Determine the (x, y) coordinate at the center of the cell enclosing the given text.  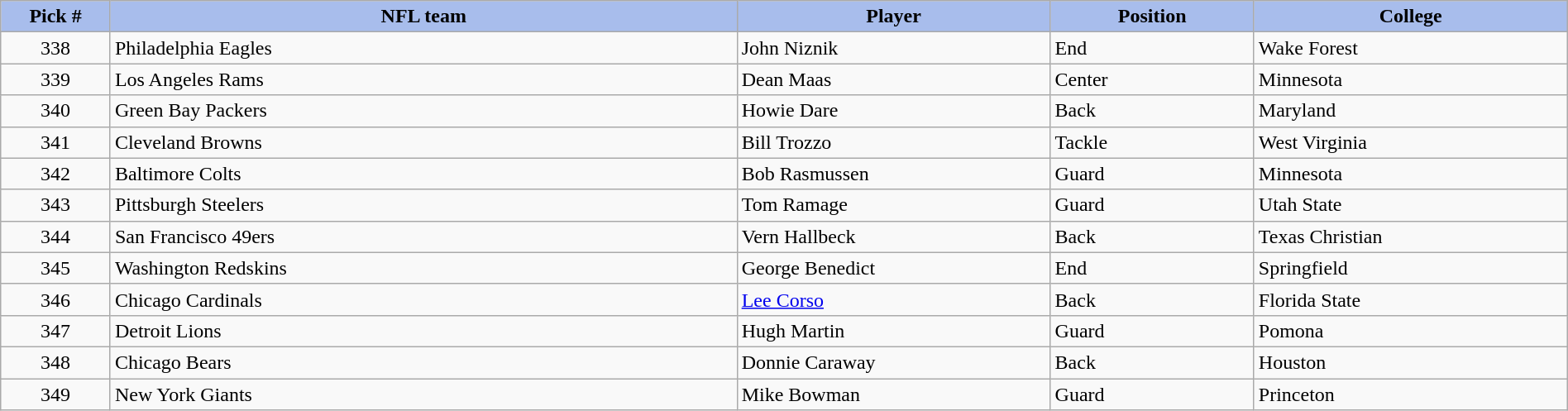
Philadelphia Eagles (423, 48)
Tackle (1152, 142)
Texas Christian (1411, 237)
Detroit Lions (423, 331)
Center (1152, 79)
San Francisco 49ers (423, 237)
Springfield (1411, 268)
Pomona (1411, 331)
George Benedict (893, 268)
345 (56, 268)
Bill Trozzo (893, 142)
339 (56, 79)
Maryland (1411, 111)
Tom Ramage (893, 205)
Wake Forest (1411, 48)
341 (56, 142)
Chicago Cardinals (423, 299)
Los Angeles Rams (423, 79)
Washington Redskins (423, 268)
John Niznik (893, 48)
349 (56, 394)
Mike Bowman (893, 394)
Chicago Bears (423, 362)
Princeton (1411, 394)
343 (56, 205)
Vern Hallbeck (893, 237)
Position (1152, 17)
Pick # (56, 17)
338 (56, 48)
347 (56, 331)
346 (56, 299)
Cleveland Browns (423, 142)
New York Giants (423, 394)
NFL team (423, 17)
Bob Rasmussen (893, 174)
Hugh Martin (893, 331)
344 (56, 237)
Florida State (1411, 299)
Dean Maas (893, 79)
West Virginia (1411, 142)
Howie Dare (893, 111)
Player (893, 17)
Pittsburgh Steelers (423, 205)
Donnie Caraway (893, 362)
Baltimore Colts (423, 174)
Houston (1411, 362)
348 (56, 362)
342 (56, 174)
Utah State (1411, 205)
Green Bay Packers (423, 111)
College (1411, 17)
Lee Corso (893, 299)
340 (56, 111)
